Provide the [x, y] coordinate of the cell's center where the given text is located.  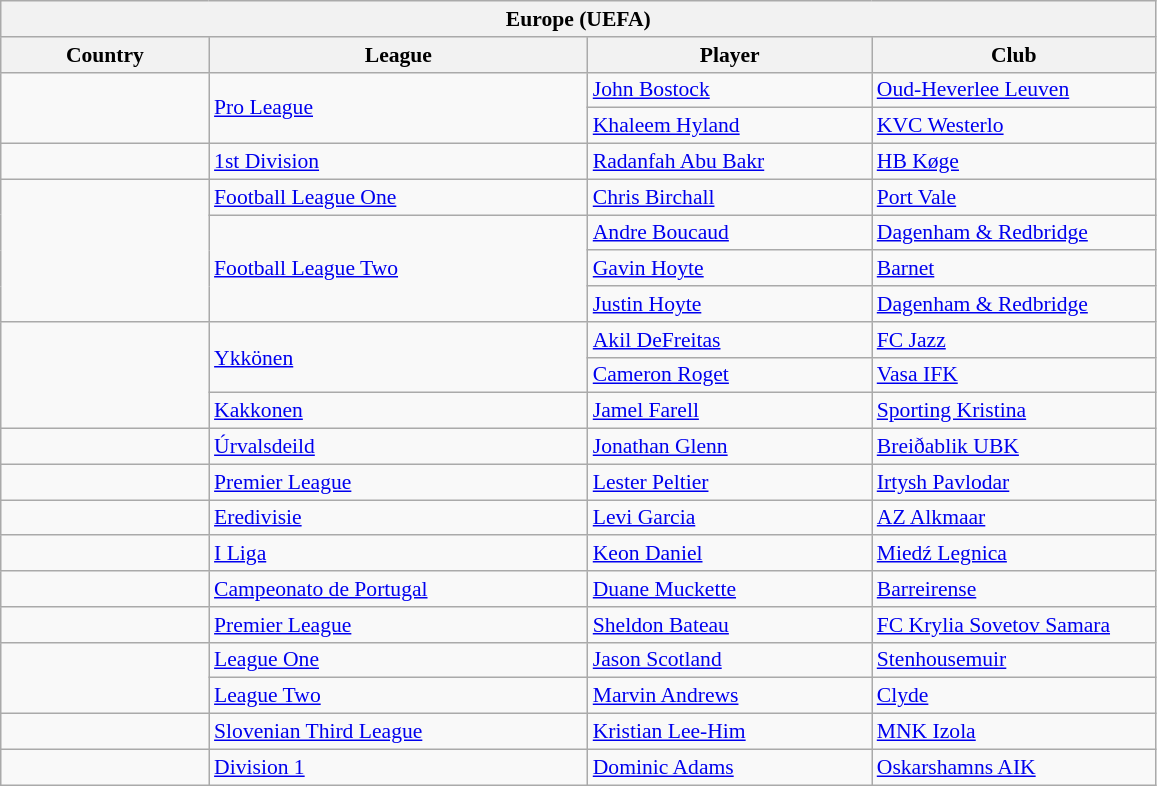
League One [398, 660]
KVC Westerlo [1014, 126]
Vasa IFK [1014, 375]
Player [730, 55]
Barnet [1014, 269]
Justin Hoyte [730, 304]
Campeonato de Portugal [398, 589]
Country [105, 55]
Eredivisie [398, 518]
Football League One [398, 197]
Cameron Roget [730, 375]
Duane Muckette [730, 589]
Keon Daniel [730, 554]
Sheldon Bateau [730, 625]
Dominic Adams [730, 767]
FC Jazz [1014, 340]
Oskarshamns AIK [1014, 767]
Stenhousemuir [1014, 660]
Kristian Lee-Him [730, 732]
Andre Boucaud [730, 233]
Marvin Andrews [730, 696]
Europe (UEFA) [578, 19]
Levi Garcia [730, 518]
Barreirense [1014, 589]
Gavin Hoyte [730, 269]
Khaleem Hyland [730, 126]
League [398, 55]
Port Vale [1014, 197]
AZ Alkmaar [1014, 518]
Clyde [1014, 696]
Football League Two [398, 268]
Breiðablik UBK [1014, 447]
Club [1014, 55]
Jonathan Glenn [730, 447]
FC Krylia Sovetov Samara [1014, 625]
League Two [398, 696]
I Liga [398, 554]
MNK Izola [1014, 732]
Akil DeFreitas [730, 340]
Radanfah Abu Bakr [730, 162]
HB Køge [1014, 162]
Úrvalsdeild [398, 447]
Chris Birchall [730, 197]
Jason Scotland [730, 660]
Sporting Kristina [1014, 411]
Ykkönen [398, 358]
Slovenian Third League [398, 732]
Oud-Heverlee Leuven [1014, 90]
Pro League [398, 108]
Jamel Farell [730, 411]
John Bostock [730, 90]
Kakkonen [398, 411]
Division 1 [398, 767]
Miedź Legnica [1014, 554]
Irtysh Pavlodar [1014, 482]
Lester Peltier [730, 482]
1st Division [398, 162]
